Return [X, Y] of the center of cell containing provided text 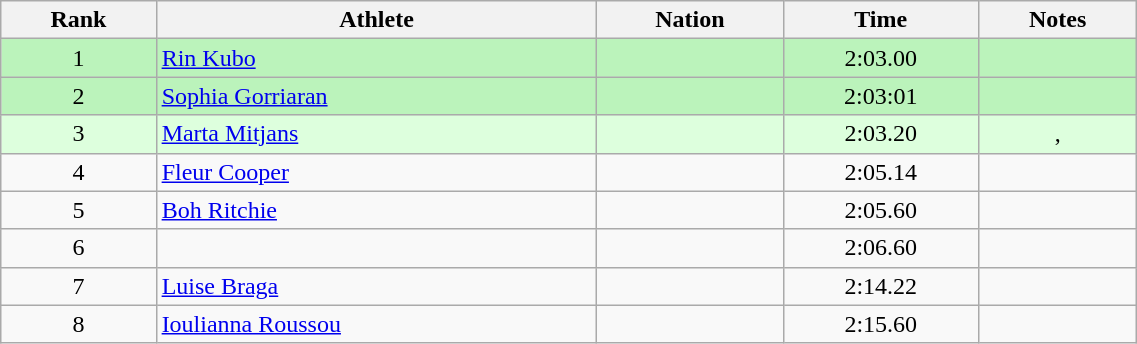
Time [880, 20]
2:05.14 [880, 172]
2:06.60 [880, 248]
Fleur Cooper [376, 172]
4 [78, 172]
2:05.60 [880, 210]
2:14.22 [880, 286]
Sophia Gorriaran [376, 96]
Luise Braga [376, 286]
7 [78, 286]
2:03.20 [880, 134]
Athlete [376, 20]
Ioulianna Roussou [376, 324]
6 [78, 248]
Notes [1057, 20]
1 [78, 58]
5 [78, 210]
Rin Kubo [376, 58]
, [1057, 134]
3 [78, 134]
2:15.60 [880, 324]
Boh Ritchie [376, 210]
2 [78, 96]
Nation [690, 20]
2:03.00 [880, 58]
2:03:01 [880, 96]
Marta Mitjans [376, 134]
Rank [78, 20]
8 [78, 324]
